For the text-containing cell, return its midpoint in [x, y] coordinate format. 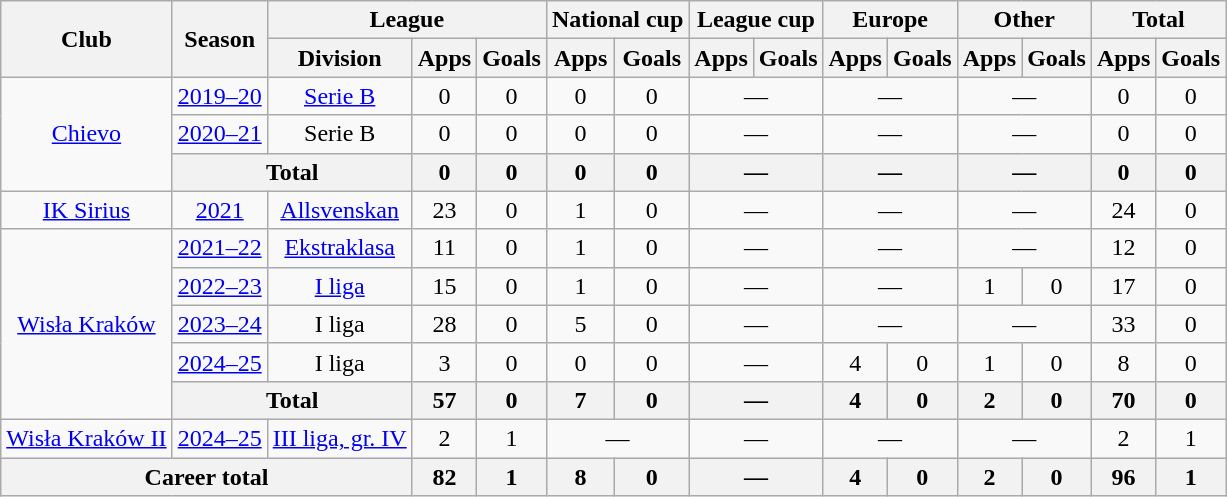
Other [1024, 20]
Club [86, 39]
7 [580, 400]
Season [220, 39]
Career total [206, 477]
11 [444, 248]
League cup [756, 20]
Allsvenskan [340, 210]
96 [1123, 477]
Wisła Kraków [86, 324]
2022–23 [220, 286]
2023–24 [220, 324]
Division [340, 58]
2019–20 [220, 96]
23 [444, 210]
League [406, 20]
17 [1123, 286]
70 [1123, 400]
Ekstraklasa [340, 248]
28 [444, 324]
2021 [220, 210]
3 [444, 362]
15 [444, 286]
57 [444, 400]
2020–21 [220, 134]
Chievo [86, 134]
5 [580, 324]
33 [1123, 324]
Europe [890, 20]
82 [444, 477]
12 [1123, 248]
24 [1123, 210]
Wisła Kraków II [86, 438]
2021–22 [220, 248]
National cup [617, 20]
IK Sirius [86, 210]
III liga, gr. IV [340, 438]
